For the text-containing cell, return its midpoint in (x, y) coordinate format. 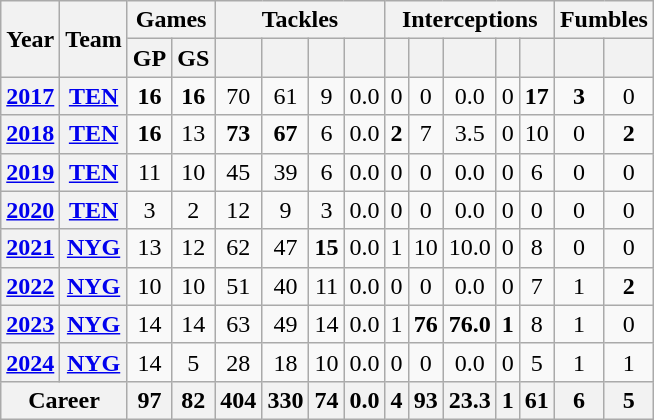
Year (30, 39)
Games (170, 20)
330 (286, 400)
2018 (30, 134)
76 (426, 324)
74 (326, 400)
Team (94, 39)
10.0 (470, 248)
4 (396, 400)
2017 (30, 96)
2021 (30, 248)
39 (286, 172)
62 (238, 248)
2022 (30, 286)
93 (426, 400)
28 (238, 362)
73 (238, 134)
97 (149, 400)
40 (286, 286)
2024 (30, 362)
17 (536, 96)
3.5 (470, 134)
GP (149, 58)
23.3 (470, 400)
18 (286, 362)
82 (194, 400)
45 (238, 172)
49 (286, 324)
67 (286, 134)
70 (238, 96)
15 (326, 248)
51 (238, 286)
Tackles (300, 20)
47 (286, 248)
2023 (30, 324)
2019 (30, 172)
404 (238, 400)
63 (238, 324)
76.0 (470, 324)
Career (64, 400)
Fumbles (604, 20)
Interceptions (470, 20)
2020 (30, 210)
GS (194, 58)
